Scan for the cell matching the given text and deliver its [X, Y] coordinate at center. 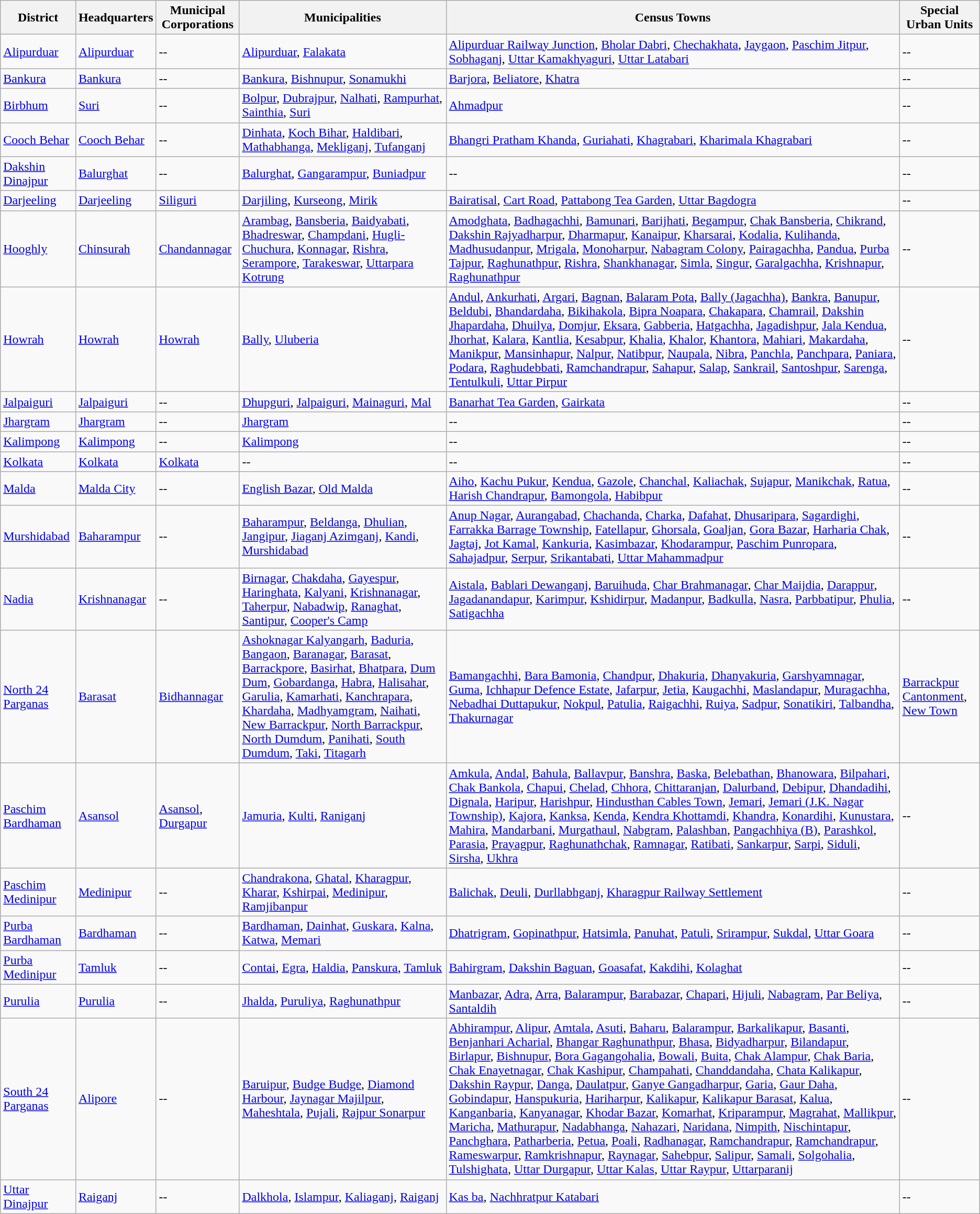
Aiho, Kachu Pukur, Kendua, Gazole, Chanchal, Kaliachak, Sujapur, Manikchak, Ratua, Harish Chandrapur, Bamongola, Habibpur [673, 489]
Chinsurah [116, 249]
Raiganj [116, 1197]
Alipurduar Railway Junction, Bholar Dabri, Chechakhata, Jaygaon, Paschim Jitpur, Sobhaganj, Uttar Kamakhyaguri, Uttar Latabari [673, 51]
Manbazar, Adra, Arra, Balarampur, Barabazar, Chapari, Hijuli, Nabagram, Par Beliya, Santaldih [673, 1001]
English Bazar, Old Malda [342, 489]
South 24 Parganas [38, 1099]
Alipurduar, Falakata [342, 51]
Bhangri Pratham Khanda, Guriahati, Khagrabari, Kharimala Khagrabari [673, 139]
Krishnanagar [116, 599]
Jhalda, Puruliya, Raghunathpur [342, 1001]
Purba Bardhaman [38, 933]
Barjora, Beliatore, Khatra [673, 79]
North 24 Parganas [38, 697]
Bairatisal, Cart Road, Pattabong Tea Garden, Uttar Bagdogra [673, 201]
Ahmadpur [673, 106]
Bolpur, Dubrajpur, Nalhati, Rampurhat, Sainthia, Suri [342, 106]
Dakshin Dinajpur [38, 174]
Malda [38, 489]
Chandrakona, Ghatal, Kharagpur, Kharar, Kshirpai, Medinipur, Ramjibanpur [342, 892]
Bardhaman [116, 933]
Special Urban Units [939, 18]
Bidhannagar [198, 697]
Bardhaman, Dainhat, Guskara, Kalna, Katwa, Memari [342, 933]
Dinhata, Koch Bihar, Haldibari, Mathabhanga, Mekliganj, Tufanganj [342, 139]
Paschim Bardhaman [38, 816]
Kas ba, Nachhratpur Katabari [673, 1197]
Tamluk [116, 967]
Asansol, Durgapur [198, 816]
Baruipur, Budge Budge, Diamond Harbour, Jaynagar Majilpur, Maheshtala, Pujali, Rajpur Sonarpur [342, 1099]
Banarhat Tea Garden, Gairkata [673, 402]
Dhatrigram, Gopinathpur, Hatsimla, Panuhat, Patuli, Srirampur, Sukdal, Uttar Goara [673, 933]
Barrackpur Cantonment, New Town [939, 697]
Darjiling, Kurseong, Mirik [342, 201]
Jamuria, Kulti, Raniganj [342, 816]
Balurghat [116, 174]
Birbhum [38, 106]
Nadia [38, 599]
Bahirgram, Dakshin Baguan, Goasafat, Kakdihi, Kolaghat [673, 967]
Balurghat, Gangarampur, Buniadpur [342, 174]
Uttar Dinajpur [38, 1197]
Dalkhola, Islampur, Kaliaganj, Raiganj [342, 1197]
Purba Medinipur [38, 967]
Murshidabad [38, 537]
Baharampur [116, 537]
Malda City [116, 489]
Bankura, Bishnupur, Sonamukhi [342, 79]
Contai, Egra, Haldia, Panskura, Tamluk [342, 967]
Census Towns [673, 18]
Medinipur [116, 892]
Arambag, Bansberia, Baidyabati, Bhadreswar, Champdani, Hugli-Chuchura, Konnagar, Rishra, Serampore, Tarakeswar, Uttarpara Kotrung [342, 249]
District [38, 18]
Headquarters [116, 18]
Siliguri [198, 201]
Municipalities [342, 18]
Balichak, Deuli, Durllabhganj, Kharagpur Railway Settlement [673, 892]
Paschim Medinipur [38, 892]
Birnagar, Chakdaha, Gayespur, Haringhata, Kalyani, Krishnanagar, Taherpur, Nabadwip, Ranaghat, Santipur, Cooper's Camp [342, 599]
Barasat [116, 697]
Chandannagar [198, 249]
Alipore [116, 1099]
Dhupguri, Jalpaiguri, Mainaguri, Mal [342, 402]
Bally, Uluberia [342, 339]
Baharampur, Beldanga, Dhulian, Jangipur, Jiaganj Azimganj, Kandi, Murshidabad [342, 537]
Municipal Corporations [198, 18]
Hooghly [38, 249]
Suri [116, 106]
Asansol [116, 816]
